Output the (X, Y) coordinate of the center of the cell containing the given text.  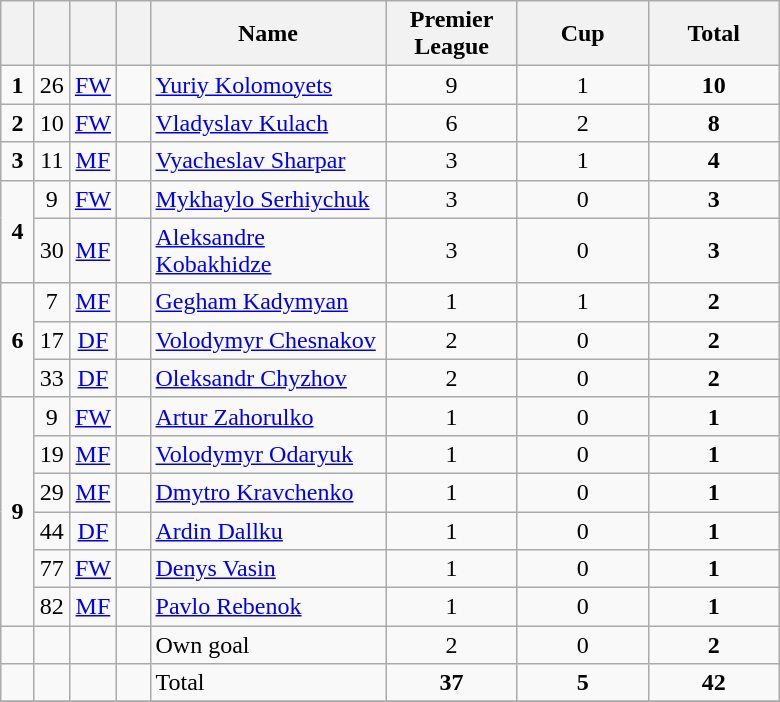
Gegham Kadymyan (268, 302)
Ardin Dallku (268, 531)
Volodymyr Chesnakov (268, 340)
7 (52, 302)
42 (714, 683)
82 (52, 607)
Artur Zahorulko (268, 416)
33 (52, 378)
Vyacheslav Sharpar (268, 161)
Cup (582, 34)
29 (52, 492)
26 (52, 85)
37 (452, 683)
30 (52, 250)
44 (52, 531)
Premier League (452, 34)
Own goal (268, 645)
Vladyslav Kulach (268, 123)
17 (52, 340)
Name (268, 34)
8 (714, 123)
Volodymyr Odaryuk (268, 454)
Mykhaylo Serhiychuk (268, 199)
Pavlo Rebenok (268, 607)
Yuriy Kolomoyets (268, 85)
11 (52, 161)
19 (52, 454)
5 (582, 683)
Aleksandre Kobakhidze (268, 250)
77 (52, 569)
Denys Vasin (268, 569)
Oleksandr Chyzhov (268, 378)
Dmytro Kravchenko (268, 492)
